Capture the cell that displays the provided text and extract its (x, y) central coordinate. 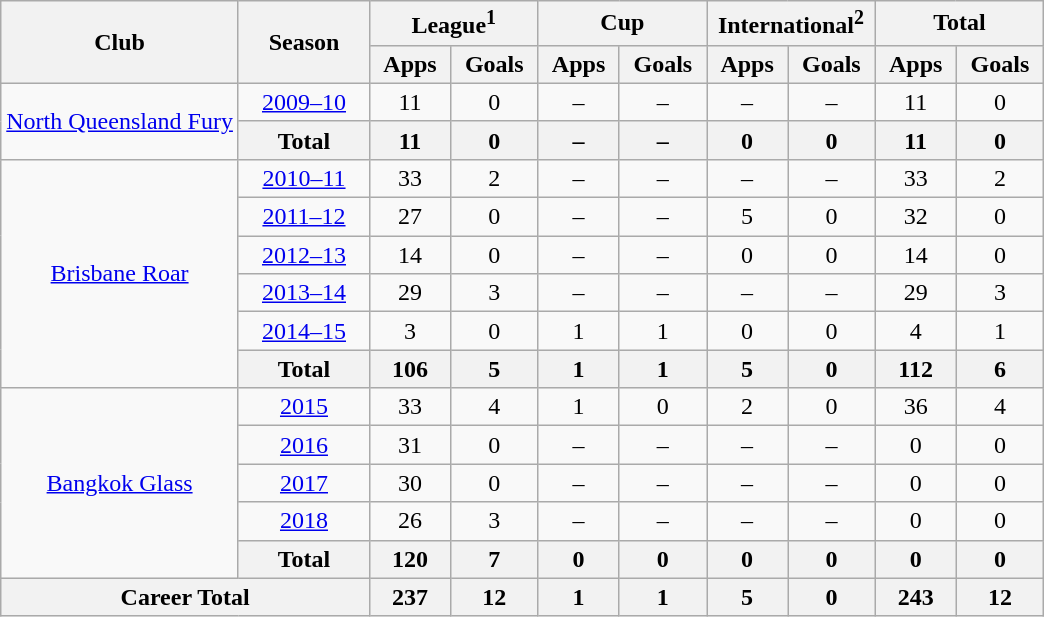
2012–13 (304, 255)
Brisbane Roar (120, 273)
2010–11 (304, 178)
North Queensland Fury (120, 121)
27 (410, 217)
7 (494, 559)
32 (916, 217)
International2 (792, 24)
Season (304, 42)
Bangkok Glass (120, 483)
237 (410, 597)
30 (410, 483)
112 (916, 369)
2015 (304, 407)
2013–14 (304, 293)
31 (410, 445)
League1 (454, 24)
106 (410, 369)
2009–10 (304, 102)
2017 (304, 483)
Career Total (186, 597)
2014–15 (304, 331)
2011–12 (304, 217)
6 (1000, 369)
2018 (304, 521)
Cup (622, 24)
26 (410, 521)
36 (916, 407)
Club (120, 42)
2016 (304, 445)
120 (410, 559)
243 (916, 597)
